Scan for the cell matching the given text and deliver its (x, y) coordinate at center. 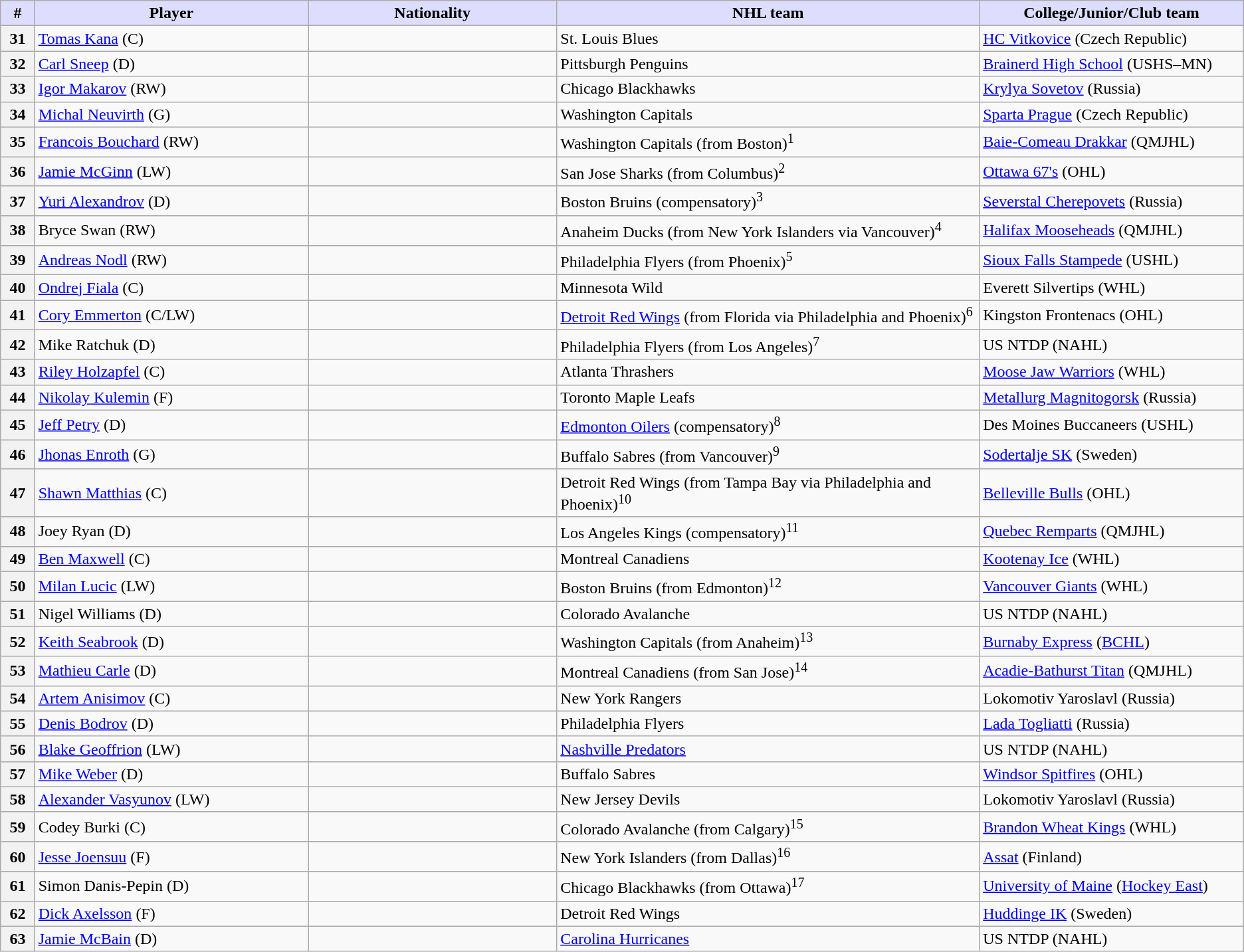
Jamie McBain (D) (171, 939)
57 (17, 774)
58 (17, 799)
Sparta Prague (Czech Republic) (1112, 114)
University of Maine (Hockey East) (1112, 886)
HC Vitkovice (Czech Republic) (1112, 39)
44 (17, 397)
# (17, 13)
Carolina Hurricanes (768, 939)
College/Junior/Club team (1112, 13)
Philadelphia Flyers (768, 723)
Riley Holzapfel (C) (171, 372)
Montreal Canadiens (from San Jose)14 (768, 671)
61 (17, 886)
Anaheim Ducks (from New York Islanders via Vancouver)4 (768, 231)
49 (17, 559)
39 (17, 260)
Mike Ratchuk (D) (171, 344)
Dick Axelsson (F) (171, 913)
Severstal Cherepovets (Russia) (1112, 201)
Colorado Avalanche (from Calgary)15 (768, 826)
Boston Bruins (from Edmonton)12 (768, 586)
Metallurg Magnitogorsk (Russia) (1112, 397)
Bryce Swan (RW) (171, 231)
33 (17, 89)
Washington Capitals (from Boston)1 (768, 142)
Brandon Wheat Kings (WHL) (1112, 826)
Los Angeles Kings (compensatory)11 (768, 531)
35 (17, 142)
43 (17, 372)
48 (17, 531)
46 (17, 454)
36 (17, 171)
55 (17, 723)
Yuri Alexandrov (D) (171, 201)
Cory Emmerton (C/LW) (171, 315)
Igor Makarov (RW) (171, 89)
32 (17, 64)
56 (17, 749)
New York Islanders (from Dallas)16 (768, 857)
Edmonton Oilers (compensatory)8 (768, 425)
Andreas Nodl (RW) (171, 260)
San Jose Sharks (from Columbus)2 (768, 171)
Baie-Comeau Drakkar (QMJHL) (1112, 142)
Detroit Red Wings (from Florida via Philadelphia and Phoenix)6 (768, 315)
Nikolay Kulemin (F) (171, 397)
Pittsburgh Penguins (768, 64)
Jesse Joensuu (F) (171, 857)
Chicago Blackhawks (768, 89)
Buffalo Sabres (from Vancouver)9 (768, 454)
Nigel Williams (D) (171, 614)
Chicago Blackhawks (from Ottawa)17 (768, 886)
Keith Seabrook (D) (171, 642)
Brainerd High School (USHS–MN) (1112, 64)
Toronto Maple Leafs (768, 397)
40 (17, 288)
Buffalo Sabres (768, 774)
Montreal Canadiens (768, 559)
Carl Sneep (D) (171, 64)
Milan Lucic (LW) (171, 586)
Jhonas Enroth (G) (171, 454)
Philadelphia Flyers (from Los Angeles)7 (768, 344)
Everett Silvertips (WHL) (1112, 288)
Mathieu Carle (D) (171, 671)
Player (171, 13)
53 (17, 671)
Washington Capitals (768, 114)
Sioux Falls Stampede (USHL) (1112, 260)
Detroit Red Wings (768, 913)
Quebec Remparts (QMJHL) (1112, 531)
Colorado Avalanche (768, 614)
Acadie-Bathurst Titan (QMJHL) (1112, 671)
Alexander Vasyunov (LW) (171, 799)
31 (17, 39)
St. Louis Blues (768, 39)
Nashville Predators (768, 749)
52 (17, 642)
Joey Ryan (D) (171, 531)
Denis Bodrov (D) (171, 723)
63 (17, 939)
Jamie McGinn (LW) (171, 171)
34 (17, 114)
Ottawa 67's (OHL) (1112, 171)
Windsor Spitfires (OHL) (1112, 774)
Nationality (433, 13)
Moose Jaw Warriors (WHL) (1112, 372)
54 (17, 698)
Francois Bouchard (RW) (171, 142)
45 (17, 425)
Huddinge IK (Sweden) (1112, 913)
47 (17, 493)
Halifax Mooseheads (QMJHL) (1112, 231)
59 (17, 826)
51 (17, 614)
Simon Danis-Pepin (D) (171, 886)
Detroit Red Wings (from Tampa Bay via Philadelphia and Phoenix)10 (768, 493)
New Jersey Devils (768, 799)
Shawn Matthias (C) (171, 493)
Kingston Frontenacs (OHL) (1112, 315)
Codey Burki (C) (171, 826)
Washington Capitals (from Anaheim)13 (768, 642)
42 (17, 344)
Blake Geoffrion (LW) (171, 749)
41 (17, 315)
Ondrej Fiala (C) (171, 288)
Ben Maxwell (C) (171, 559)
50 (17, 586)
60 (17, 857)
New York Rangers (768, 698)
Jeff Petry (D) (171, 425)
Mike Weber (D) (171, 774)
Krylya Sovetov (Russia) (1112, 89)
Belleville Bulls (OHL) (1112, 493)
Tomas Kana (C) (171, 39)
37 (17, 201)
Des Moines Buccaneers (USHL) (1112, 425)
62 (17, 913)
Lada Togliatti (Russia) (1112, 723)
NHL team (768, 13)
Burnaby Express (BCHL) (1112, 642)
Kootenay Ice (WHL) (1112, 559)
Sodertalje SK (Sweden) (1112, 454)
Boston Bruins (compensatory)3 (768, 201)
Minnesota Wild (768, 288)
Atlanta Thrashers (768, 372)
Vancouver Giants (WHL) (1112, 586)
Assat (Finland) (1112, 857)
Philadelphia Flyers (from Phoenix)5 (768, 260)
Artem Anisimov (C) (171, 698)
Michal Neuvirth (G) (171, 114)
38 (17, 231)
